Capture the cell that displays the provided text and extract its [X, Y] central coordinate. 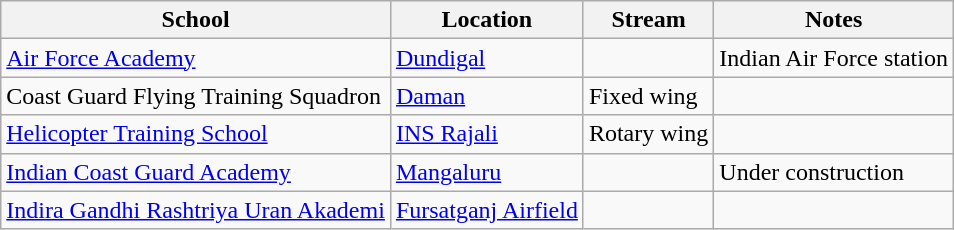
Daman [486, 96]
Mangaluru [486, 172]
Stream [648, 20]
Under construction [834, 172]
Fursatganj Airfield [486, 210]
Dundigal [486, 58]
School [196, 20]
Air Force Academy [196, 58]
Coast Guard Flying Training Squadron [196, 96]
Indian Air Force station [834, 58]
Helicopter Training School [196, 134]
Rotary wing [648, 134]
Location [486, 20]
Indian Coast Guard Academy [196, 172]
Indira Gandhi Rashtriya Uran Akademi [196, 210]
INS Rajali [486, 134]
Notes [834, 20]
Fixed wing [648, 96]
